Return the [X, Y] coordinate for the center point of the cell that contains the specified text.  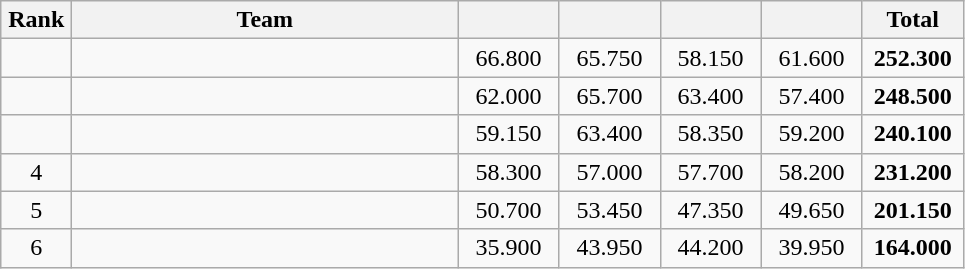
47.350 [710, 210]
58.300 [508, 172]
5 [36, 210]
248.500 [912, 96]
49.650 [812, 210]
Team [265, 20]
39.950 [812, 248]
61.600 [812, 58]
252.300 [912, 58]
44.200 [710, 248]
58.200 [812, 172]
65.700 [610, 96]
164.000 [912, 248]
62.000 [508, 96]
59.200 [812, 134]
66.800 [508, 58]
57.400 [812, 96]
58.350 [710, 134]
Rank [36, 20]
201.150 [912, 210]
43.950 [610, 248]
53.450 [610, 210]
231.200 [912, 172]
50.700 [508, 210]
57.000 [610, 172]
57.700 [710, 172]
59.150 [508, 134]
Total [912, 20]
240.100 [912, 134]
4 [36, 172]
6 [36, 248]
65.750 [610, 58]
35.900 [508, 248]
58.150 [710, 58]
